Output the (X, Y) coordinate of the center of the cell containing the given text.  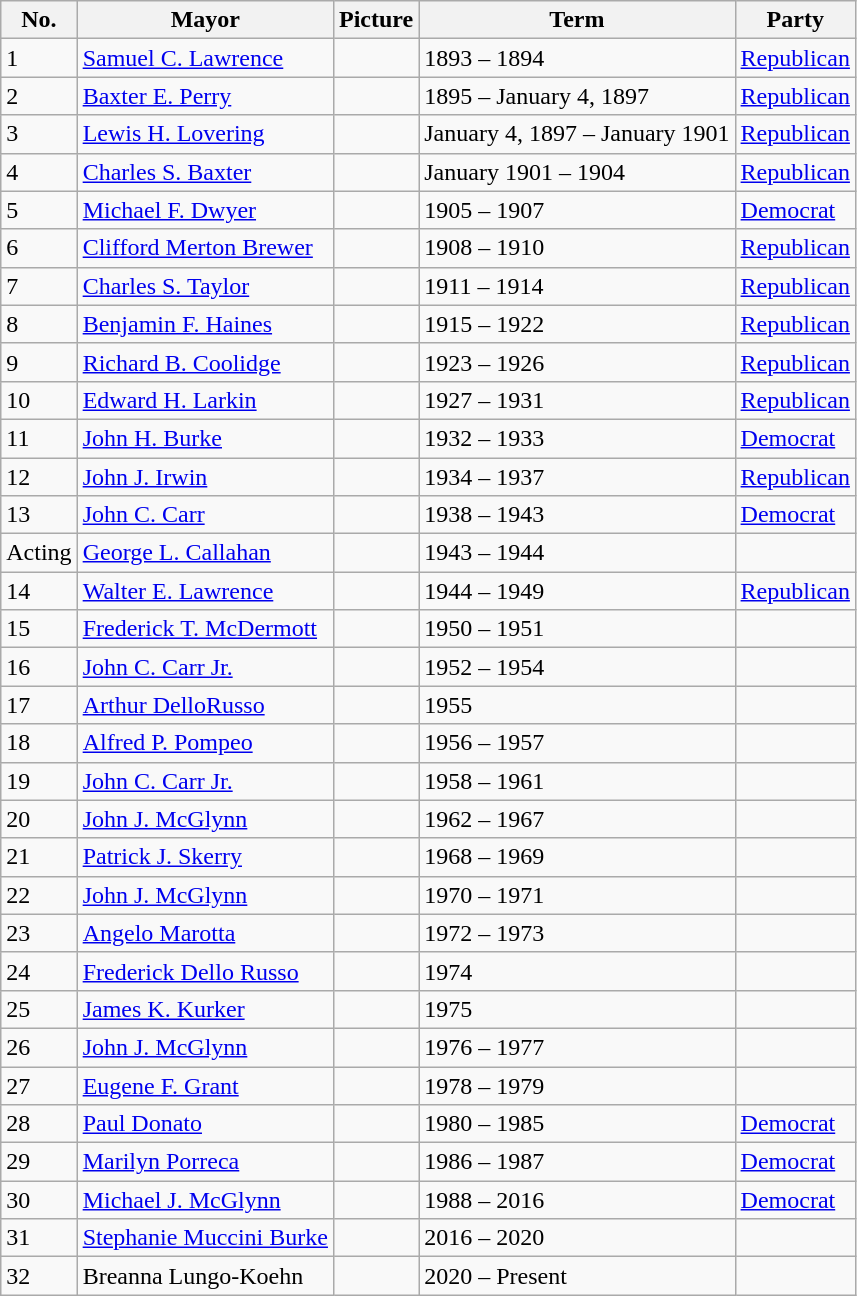
Arthur DelloRusso (205, 705)
Richard B. Coolidge (205, 362)
22 (39, 895)
Edward H. Larkin (205, 400)
19 (39, 781)
20 (39, 819)
1943 – 1944 (577, 553)
29 (39, 1162)
1958 – 1961 (577, 781)
15 (39, 629)
John H. Burke (205, 438)
21 (39, 857)
George L. Callahan (205, 553)
12 (39, 477)
1976 – 1977 (577, 1047)
1950 – 1951 (577, 629)
Mayor (205, 20)
Alfred P. Pompeo (205, 743)
24 (39, 971)
Clifford Merton Brewer (205, 248)
Charles S. Baxter (205, 172)
1895 – January 4, 1897 (577, 96)
1905 – 1907 (577, 210)
Eugene F. Grant (205, 1085)
Michael J. McGlynn (205, 1200)
1986 – 1987 (577, 1162)
Term (577, 20)
18 (39, 743)
2020 – Present (577, 1276)
1974 (577, 971)
1988 – 2016 (577, 1200)
John C. Carr (205, 515)
28 (39, 1124)
1968 – 1969 (577, 857)
Walter E. Lawrence (205, 591)
26 (39, 1047)
4 (39, 172)
John J. Irwin (205, 477)
1893 – 1894 (577, 58)
January 4, 1897 – January 1901 (577, 134)
1955 (577, 705)
9 (39, 362)
14 (39, 591)
1962 – 1967 (577, 819)
23 (39, 933)
2016 – 2020 (577, 1238)
Angelo Marotta (205, 933)
Marilyn Porreca (205, 1162)
Benjamin F. Haines (205, 324)
James K. Kurker (205, 1009)
Picture (376, 20)
Michael F. Dwyer (205, 210)
17 (39, 705)
Frederick Dello Russo (205, 971)
1 (39, 58)
1944 – 1949 (577, 591)
11 (39, 438)
1956 – 1957 (577, 743)
31 (39, 1238)
2 (39, 96)
1934 – 1937 (577, 477)
5 (39, 210)
January 1901 – 1904 (577, 172)
25 (39, 1009)
1908 – 1910 (577, 248)
7 (39, 286)
Party (795, 20)
1978 – 1979 (577, 1085)
1980 – 1985 (577, 1124)
1911 – 1914 (577, 286)
1938 – 1943 (577, 515)
6 (39, 248)
1932 – 1933 (577, 438)
Acting (39, 553)
1915 – 1922 (577, 324)
16 (39, 667)
13 (39, 515)
Samuel C. Lawrence (205, 58)
1923 – 1926 (577, 362)
Stephanie Muccini Burke (205, 1238)
1952 – 1954 (577, 667)
Paul Donato (205, 1124)
1927 – 1931 (577, 400)
1975 (577, 1009)
27 (39, 1085)
Baxter E. Perry (205, 96)
1972 – 1973 (577, 933)
30 (39, 1200)
Breanna Lungo-Koehn (205, 1276)
10 (39, 400)
Charles S. Taylor (205, 286)
32 (39, 1276)
8 (39, 324)
3 (39, 134)
Frederick T. McDermott (205, 629)
1970 – 1971 (577, 895)
No. (39, 20)
Lewis H. Lovering (205, 134)
Patrick J. Skerry (205, 857)
